For the text-containing cell, return its midpoint in [x, y] coordinate format. 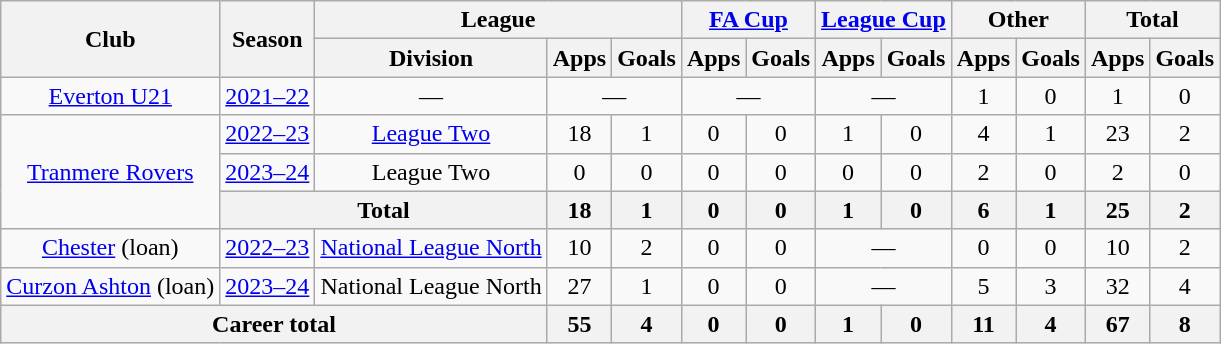
25 [1117, 210]
League [498, 20]
55 [579, 324]
FA Cup [748, 20]
11 [983, 324]
6 [983, 210]
32 [1117, 286]
27 [579, 286]
Other [1018, 20]
Curzon Ashton (loan) [110, 286]
3 [1051, 286]
Career total [274, 324]
Tranmere Rovers [110, 172]
8 [1185, 324]
67 [1117, 324]
Division [431, 58]
Chester (loan) [110, 248]
Season [268, 39]
League Cup [884, 20]
2021–22 [268, 96]
Everton U21 [110, 96]
23 [1117, 134]
5 [983, 286]
Club [110, 39]
